Provide the (X, Y) coordinate of the cell's center where the given text is located.  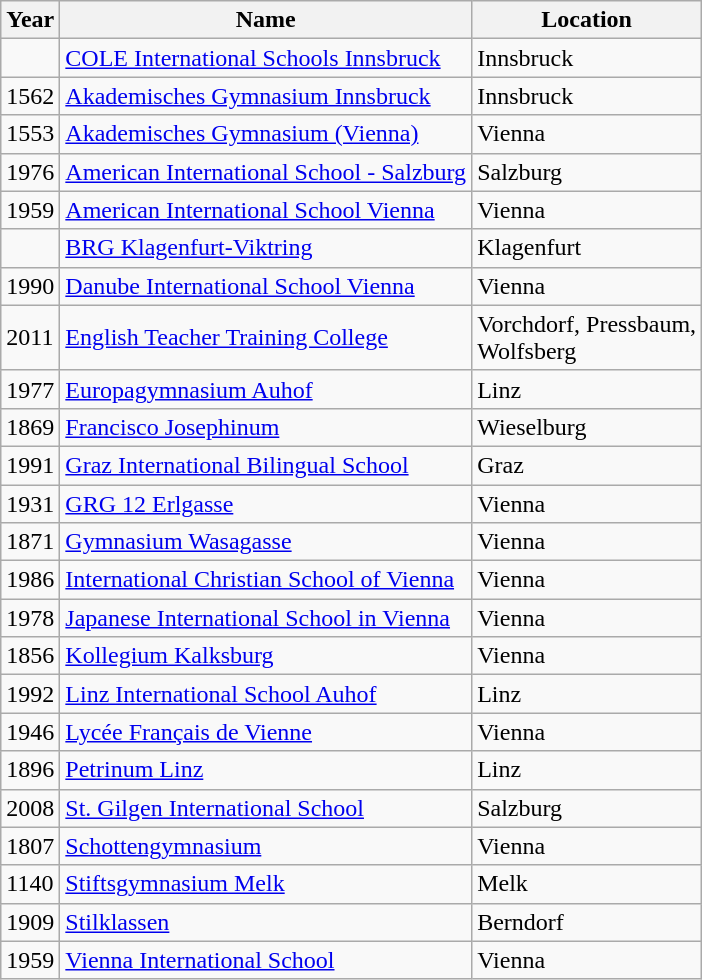
1990 (30, 286)
Name (266, 20)
Akademisches Gymnasium (Vienna) (266, 134)
1977 (30, 389)
Stilklassen (266, 922)
Berndorf (587, 922)
1931 (30, 503)
Stiftsgymnasium Melk (266, 884)
BRG Klagenfurt-Viktring (266, 248)
Vorchdorf, Pressbaum,Wolfsberg (587, 338)
1140 (30, 884)
1807 (30, 846)
Francisco Josephinum (266, 427)
Location (587, 20)
Petrinum Linz (266, 770)
Akademisches Gymnasium Innsbruck (266, 96)
GRG 12 Erlgasse (266, 503)
Schottengymnasium (266, 846)
Year (30, 20)
Danube International School Vienna (266, 286)
Lycée Français de Vienne (266, 732)
1553 (30, 134)
1946 (30, 732)
Melk (587, 884)
Gymnasium Wasagasse (266, 542)
Kollegium Kalksburg (266, 656)
St. Gilgen International School (266, 808)
Graz International Bilingual School (266, 465)
Europagymnasium Auhof (266, 389)
Wieselburg (587, 427)
2008 (30, 808)
1871 (30, 542)
American International School - Salzburg (266, 172)
1976 (30, 172)
1986 (30, 580)
English Teacher Training College (266, 338)
1992 (30, 694)
Klagenfurt (587, 248)
1856 (30, 656)
American International School Vienna (266, 210)
Japanese International School in Vienna (266, 618)
2011 (30, 338)
Linz International School Auhof (266, 694)
COLE International Schools Innsbruck (266, 58)
1978 (30, 618)
1869 (30, 427)
Graz (587, 465)
International Christian School of Vienna (266, 580)
Vienna International School (266, 960)
1562 (30, 96)
1896 (30, 770)
1909 (30, 922)
1991 (30, 465)
